Output the [x, y] coordinate of the center of the cell containing the given text.  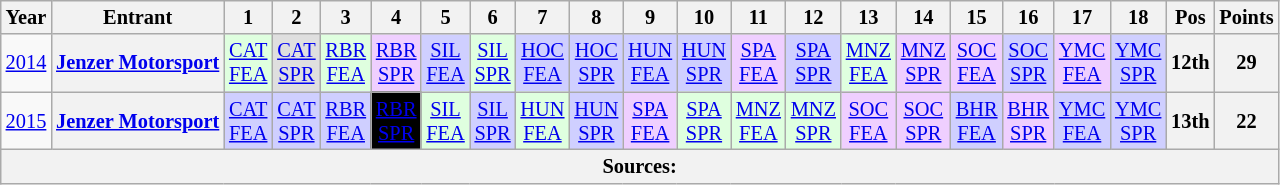
1 [248, 17]
2014 [26, 63]
12th [1190, 63]
Points [1246, 17]
7 [543, 17]
13th [1190, 121]
BHRFEA [977, 121]
Entrant [138, 17]
BHRSPR [1028, 121]
17 [1082, 17]
Year [26, 17]
Sources: [640, 166]
18 [1138, 17]
6 [493, 17]
11 [758, 17]
HOCSPR [596, 63]
12 [814, 17]
15 [977, 17]
10 [704, 17]
14 [924, 17]
29 [1246, 63]
HOCFEA [543, 63]
5 [445, 17]
9 [650, 17]
Pos [1190, 17]
8 [596, 17]
2015 [26, 121]
3 [345, 17]
16 [1028, 17]
4 [396, 17]
13 [868, 17]
2 [296, 17]
22 [1246, 121]
